From the cell containing the given text, extract its center point as (X, Y) coordinate. 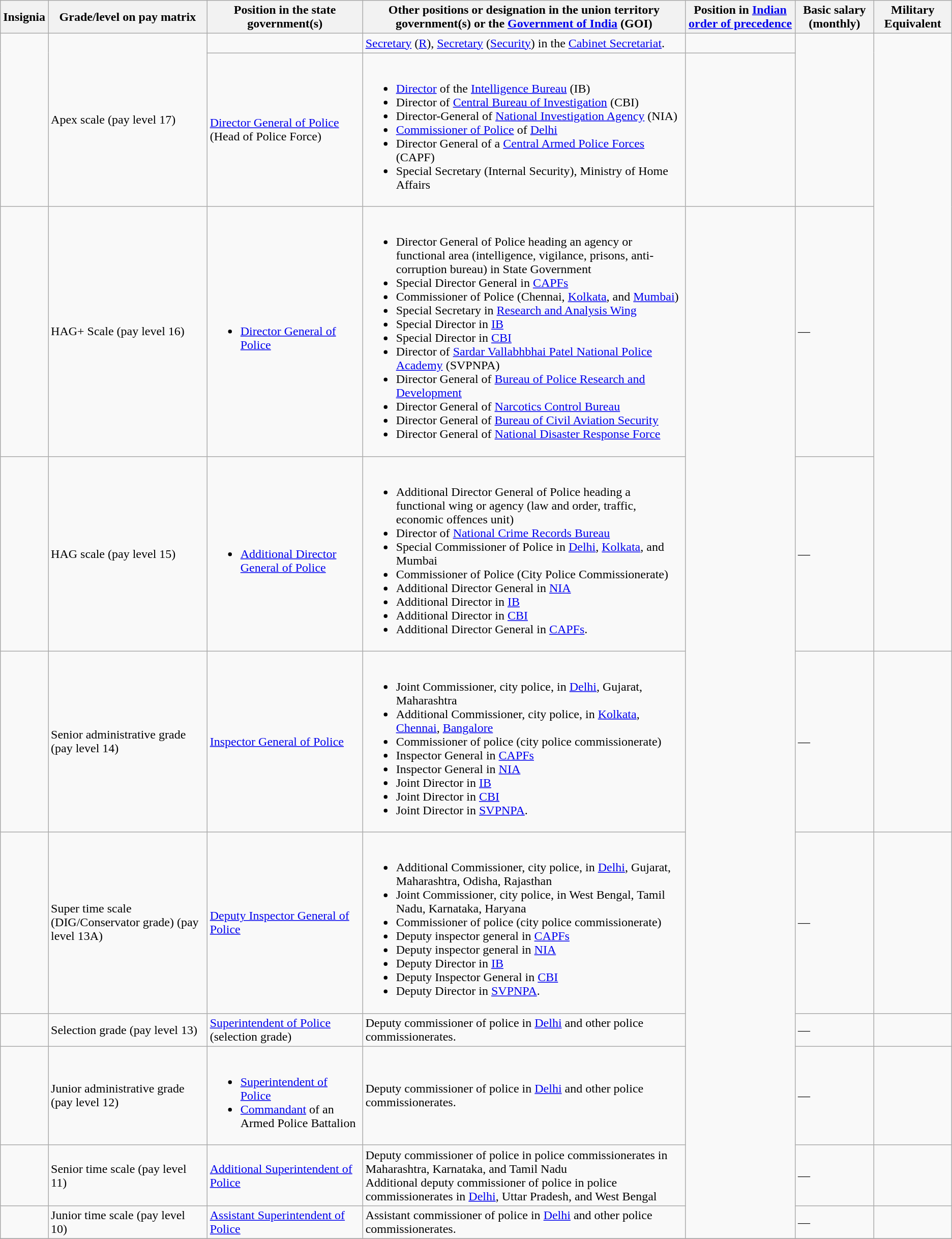
Other positions or designation in the union territory government(s) or the Government of India (GOI) (524, 17)
Superintendent of PoliceCommandant of an Armed Police Battalion (285, 1096)
Inspector General of Police (285, 742)
Grade/level on pay matrix (128, 17)
Position in Indian order of precedence (740, 17)
Basic salary (monthly) (835, 17)
Super time scale (DIG/Conservator grade) (pay level 13A) (128, 923)
Additional Director General of Police (285, 553)
Additional Superintendent of Police (285, 1175)
Senior administrative grade (pay level 14) (128, 742)
Superintendent of Police (selection grade) (285, 1029)
Junior time scale (pay level 10) (128, 1222)
Director General of Police (285, 332)
Position in the state government(s) (285, 17)
Secretary (R), Secretary (Security) in the Cabinet Secretariat. (524, 43)
Deputy Inspector General of Police (285, 923)
Military Equivalent (912, 17)
Selection grade (pay level 13) (128, 1029)
Director General of Police (Head of Police Force) (285, 130)
Assistant Superintendent of Police (285, 1222)
Assistant commissioner of police in Delhi and other police commissionerates. (524, 1222)
HAG scale (pay level 15) (128, 553)
HAG+ Scale (pay level 16) (128, 332)
Apex scale (pay level 17) (128, 120)
Junior administrative grade (pay level 12) (128, 1096)
Insignia (24, 17)
Senior time scale (pay level 11) (128, 1175)
